Find where the given text appears and provide that cell's center as [X, Y] coordinate. 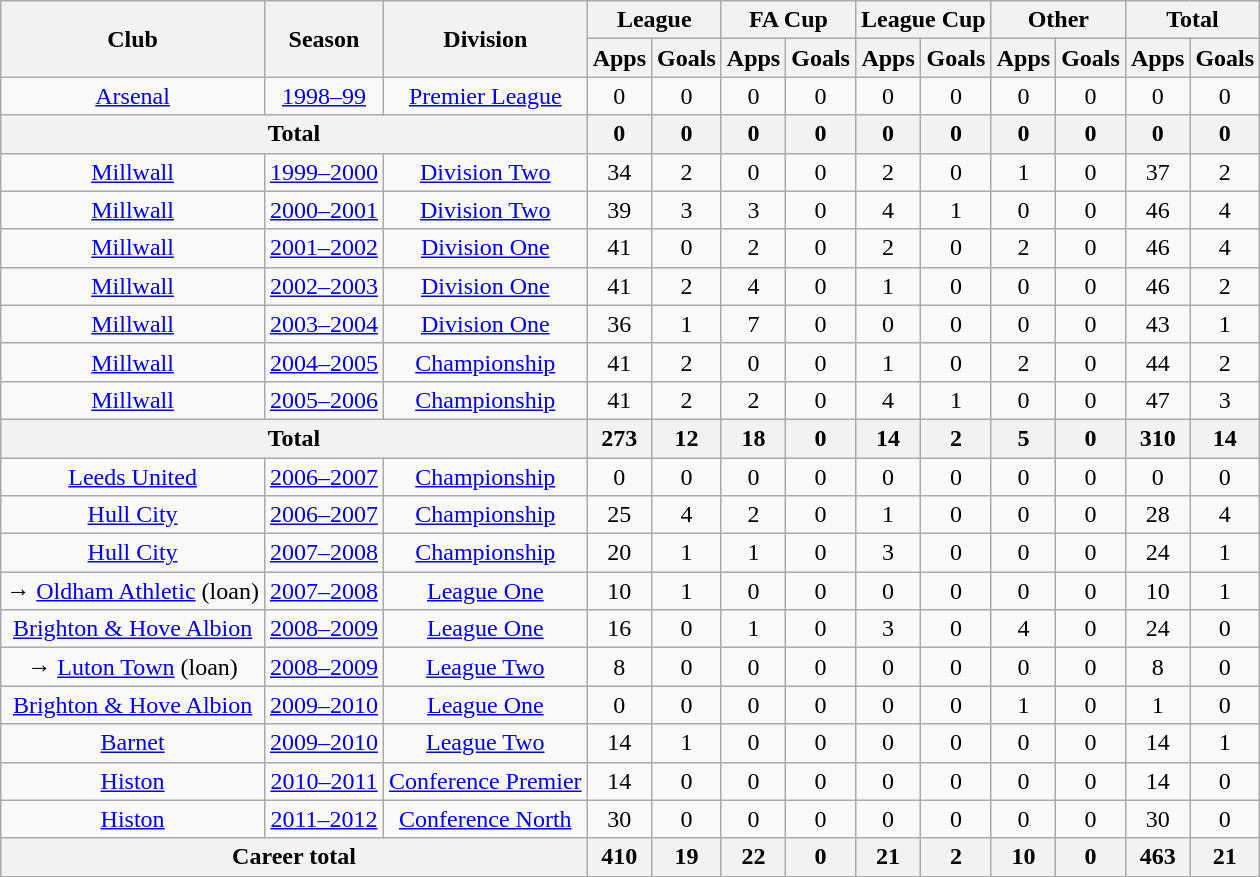
34 [619, 172]
25 [619, 515]
19 [687, 857]
→ Oldham Athletic (loan) [133, 591]
7 [753, 324]
5 [1023, 438]
Career total [294, 857]
1999–2000 [324, 172]
43 [1157, 324]
Conference Premier [485, 781]
20 [619, 553]
37 [1157, 172]
463 [1157, 857]
310 [1157, 438]
2011–2012 [324, 819]
Season [324, 39]
2000–2001 [324, 210]
44 [1157, 362]
2002–2003 [324, 286]
Conference North [485, 819]
12 [687, 438]
28 [1157, 515]
→ Luton Town (loan) [133, 667]
273 [619, 438]
Arsenal [133, 96]
36 [619, 324]
Barnet [133, 743]
1998–99 [324, 96]
Premier League [485, 96]
2010–2011 [324, 781]
FA Cup [788, 20]
16 [619, 629]
2004–2005 [324, 362]
League Cup [923, 20]
18 [753, 438]
Club [133, 39]
47 [1157, 400]
2005–2006 [324, 400]
22 [753, 857]
Division [485, 39]
39 [619, 210]
410 [619, 857]
League [654, 20]
2001–2002 [324, 248]
Leeds United [133, 477]
Other [1058, 20]
2003–2004 [324, 324]
